Determine the (x, y) coordinate at the center of the cell enclosing the given text.  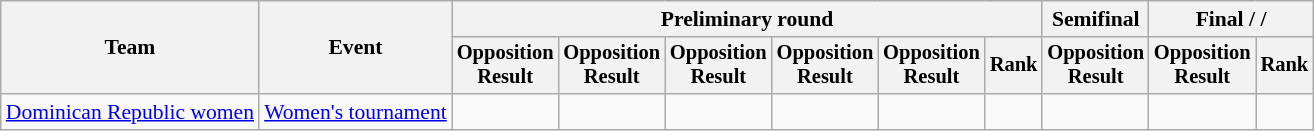
Women's tournament (356, 112)
Event (356, 48)
Dominican Republic women (130, 112)
Team (130, 48)
Final / / (1231, 19)
Semifinal (1096, 19)
Preliminary round (748, 19)
